Determine the (X, Y) coordinate at the center of the cell enclosing the given text.  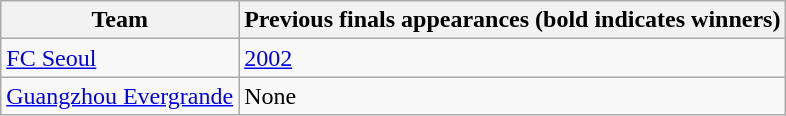
2002 (512, 58)
Guangzhou Evergrande (120, 96)
Team (120, 20)
None (512, 96)
Previous finals appearances (bold indicates winners) (512, 20)
FC Seoul (120, 58)
